Find where the given text appears and provide that cell's center as [X, Y] coordinate. 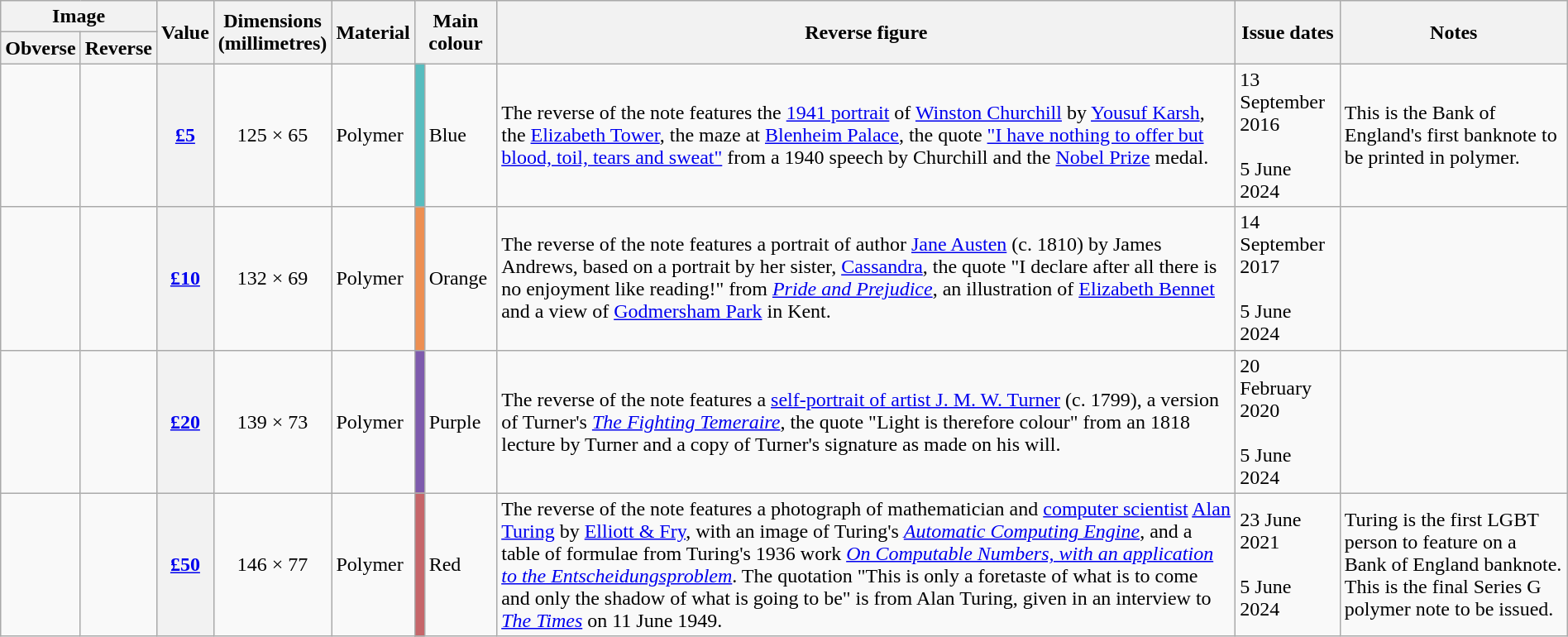
Issue dates [1288, 32]
132 × 69 [273, 278]
£50 [185, 564]
13 September 20165 June 2024 [1288, 136]
125 × 65 [273, 136]
Red [461, 564]
139 × 73 [273, 422]
Material [373, 32]
£10 [185, 278]
Reverse figure [867, 32]
£20 [185, 422]
This is the Bank of England's first banknote to be printed in polymer. [1454, 136]
23 June 20215 June 2024 [1288, 564]
Notes [1454, 32]
Dimensions(millimetres) [273, 32]
Obverse [41, 48]
146 × 77 [273, 564]
Main colour [455, 32]
Orange [461, 278]
Value [185, 32]
14 September 20175 June 2024 [1288, 278]
£5 [185, 136]
20 February 20205 June 2024 [1288, 422]
Purple [461, 422]
Blue [461, 136]
Reverse [118, 48]
Image [79, 17]
Turing is the first LGBT person to feature on a Bank of England banknote. This is the final Series G polymer note to be issued. [1454, 564]
